Return the (X, Y) coordinate for the center point of the cell that contains the specified text.  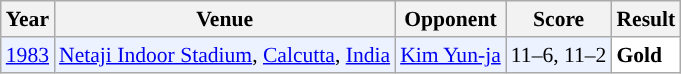
Gold (646, 55)
Result (646, 19)
Venue (224, 19)
11–6, 11–2 (559, 55)
1983 (28, 55)
Year (28, 19)
Score (559, 19)
Opponent (450, 19)
Kim Yun-ja (450, 55)
Netaji Indoor Stadium, Calcutta, India (224, 55)
